Provide the [x, y] coordinate of the cell's center where the given text is located.  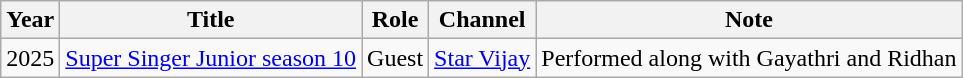
Guest [396, 58]
Role [396, 20]
Super Singer Junior season 10 [211, 58]
2025 [30, 58]
Title [211, 20]
Performed along with Gayathri and Ridhan [749, 58]
Note [749, 20]
Star Vijay [482, 58]
Channel [482, 20]
Year [30, 20]
